Extract the [x, y] coordinate from the center of the cell holding the provided text.  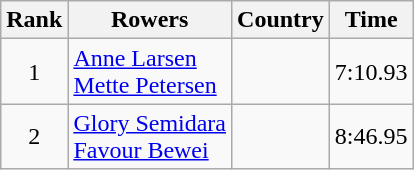
Anne LarsenMette Petersen [150, 72]
8:46.95 [371, 136]
1 [34, 72]
Glory SemidaraFavour Bewei [150, 136]
Time [371, 20]
7:10.93 [371, 72]
2 [34, 136]
Rowers [150, 20]
Country [281, 20]
Rank [34, 20]
